Find where the given text appears and provide that cell's center as (X, Y) coordinate. 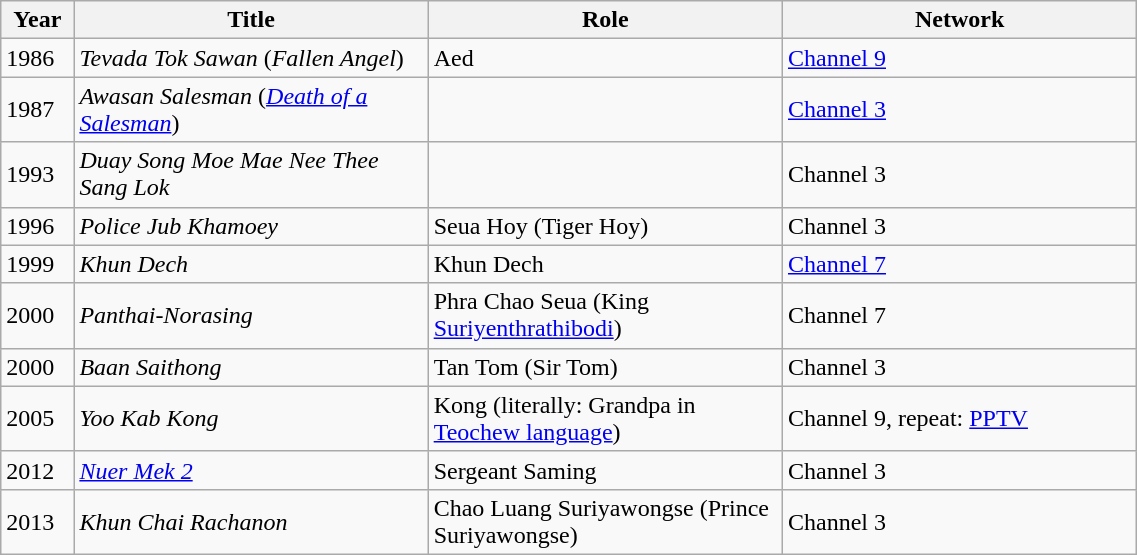
1999 (38, 264)
Title (251, 20)
Awasan Salesman (Death of a Salesman) (251, 110)
Sergeant Saming (605, 470)
1986 (38, 58)
1993 (38, 174)
Duay Song Moe Mae Nee Thee Sang Lok (251, 174)
2013 (38, 522)
Role (605, 20)
Chao Luang Suriyawongse (Prince Suriyawongse) (605, 522)
2005 (38, 418)
Tan Tom (Sir Tom) (605, 367)
1996 (38, 226)
Phra Chao Seua (King Suriyenthrathibodi) (605, 316)
Network (959, 20)
Channel 9, repeat: PPTV (959, 418)
Seua Hoy (Tiger Hoy) (605, 226)
Police Jub Khamoey (251, 226)
2012 (38, 470)
Yoo Kab Kong (251, 418)
Khun Chai Rachanon (251, 522)
Panthai-Norasing (251, 316)
1987 (38, 110)
Kong (literally: Grandpa in Teochew language) (605, 418)
Baan Saithong (251, 367)
Tevada Tok Sawan (Fallen Angel) (251, 58)
Nuer Mek 2 (251, 470)
Aed (605, 58)
Channel 9 (959, 58)
Year (38, 20)
